For the text-containing cell, return its midpoint in [X, Y] coordinate format. 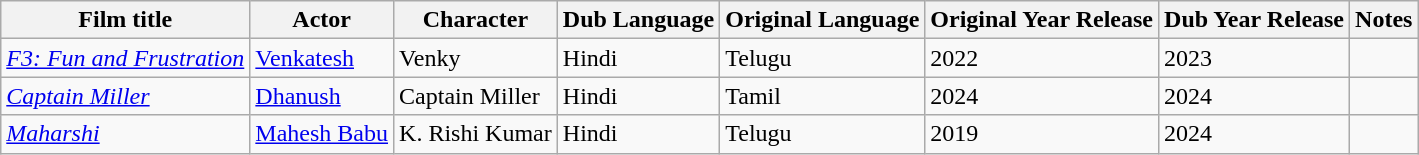
K. Rishi Kumar [476, 134]
Venky [476, 58]
Character [476, 20]
Original Language [822, 20]
Film title [126, 20]
Maharshi [126, 134]
Tamil [822, 96]
Dub Language [638, 20]
F3: Fun and Frustration [126, 58]
Dhanush [322, 96]
Actor [322, 20]
Venkatesh [322, 58]
2022 [1042, 58]
Original Year Release [1042, 20]
Mahesh Babu [322, 134]
2019 [1042, 134]
2023 [1254, 58]
Dub Year Release [1254, 20]
Notes [1384, 20]
